Locate the cell with the specified text and output its [X, Y] center coordinate. 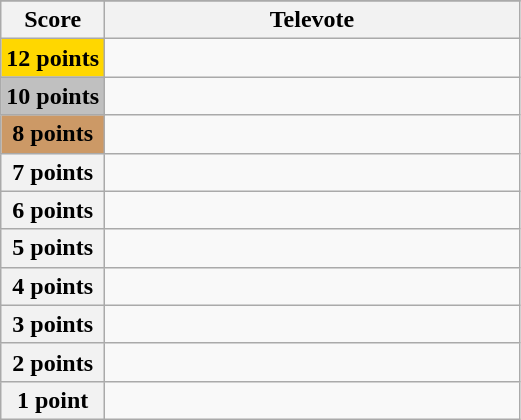
12 points [53, 58]
4 points [53, 286]
1 point [53, 400]
Score [53, 20]
10 points [53, 96]
Televote [312, 20]
6 points [53, 210]
5 points [53, 248]
7 points [53, 172]
2 points [53, 362]
3 points [53, 324]
8 points [53, 134]
